Capture the cell that displays the provided text and extract its (X, Y) central coordinate. 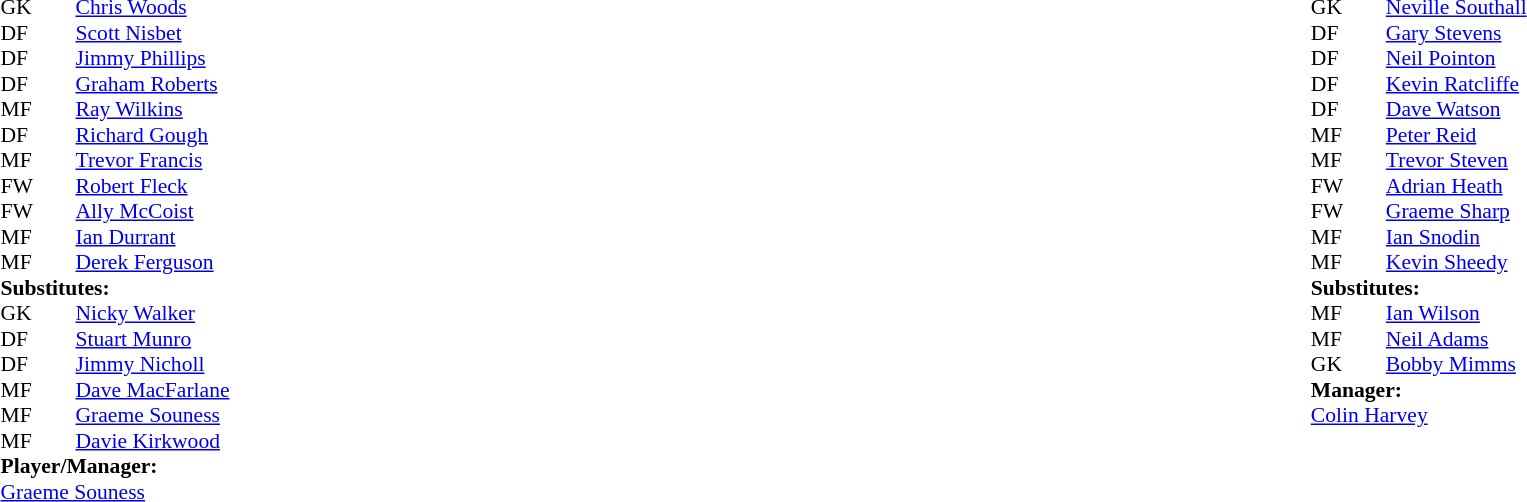
Nicky Walker (153, 313)
Kevin Sheedy (1456, 263)
Trevor Francis (153, 161)
Derek Ferguson (153, 263)
Dave MacFarlane (153, 390)
Bobby Mimms (1456, 365)
Player/Manager: (114, 467)
Graeme Souness (153, 415)
Ally McCoist (153, 211)
Manager: (1419, 390)
Graeme Sharp (1456, 211)
Jimmy Nicholl (153, 365)
Ray Wilkins (153, 109)
Ian Snodin (1456, 237)
Adrian Heath (1456, 186)
Peter Reid (1456, 135)
Stuart Munro (153, 339)
Dave Watson (1456, 109)
Robert Fleck (153, 186)
Neil Pointon (1456, 59)
Kevin Ratcliffe (1456, 84)
Neil Adams (1456, 339)
Colin Harvey (1419, 415)
Davie Kirkwood (153, 441)
Jimmy Phillips (153, 59)
Gary Stevens (1456, 33)
Scott Nisbet (153, 33)
Ian Durrant (153, 237)
Ian Wilson (1456, 313)
Richard Gough (153, 135)
Trevor Steven (1456, 161)
Graham Roberts (153, 84)
